Extract the [x, y] coordinate from the center of the cell holding the provided text.  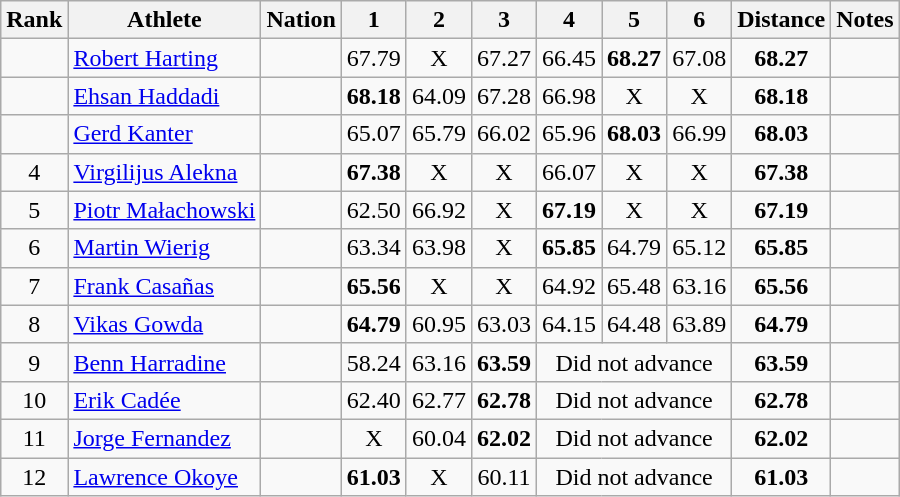
66.02 [504, 134]
Martin Wierig [164, 248]
63.89 [700, 324]
2 [438, 20]
67.08 [700, 58]
67.27 [504, 58]
64.92 [570, 286]
65.07 [374, 134]
66.07 [570, 172]
62.40 [374, 400]
Athlete [164, 20]
62.50 [374, 210]
66.98 [570, 96]
66.45 [570, 58]
66.92 [438, 210]
3 [504, 20]
63.98 [438, 248]
Lawrence Okoye [164, 477]
Notes [865, 20]
Benn Harradine [164, 362]
Jorge Fernandez [164, 438]
66.99 [700, 134]
Gerd Kanter [164, 134]
67.28 [504, 96]
65.48 [634, 286]
Robert Harting [164, 58]
67.79 [374, 58]
8 [34, 324]
7 [34, 286]
Distance [782, 20]
12 [34, 477]
64.15 [570, 324]
60.11 [504, 477]
60.95 [438, 324]
Virgilijus Alekna [164, 172]
Vikas Gowda [164, 324]
63.34 [374, 248]
10 [34, 400]
64.09 [438, 96]
Nation [301, 20]
62.77 [438, 400]
65.12 [700, 248]
Ehsan Haddadi [164, 96]
63.03 [504, 324]
Piotr Małachowski [164, 210]
65.96 [570, 134]
1 [374, 20]
11 [34, 438]
58.24 [374, 362]
60.04 [438, 438]
Rank [34, 20]
65.79 [438, 134]
64.48 [634, 324]
9 [34, 362]
Erik Cadée [164, 400]
Frank Casañas [164, 286]
